Capture the cell that displays the provided text and extract its [X, Y] central coordinate. 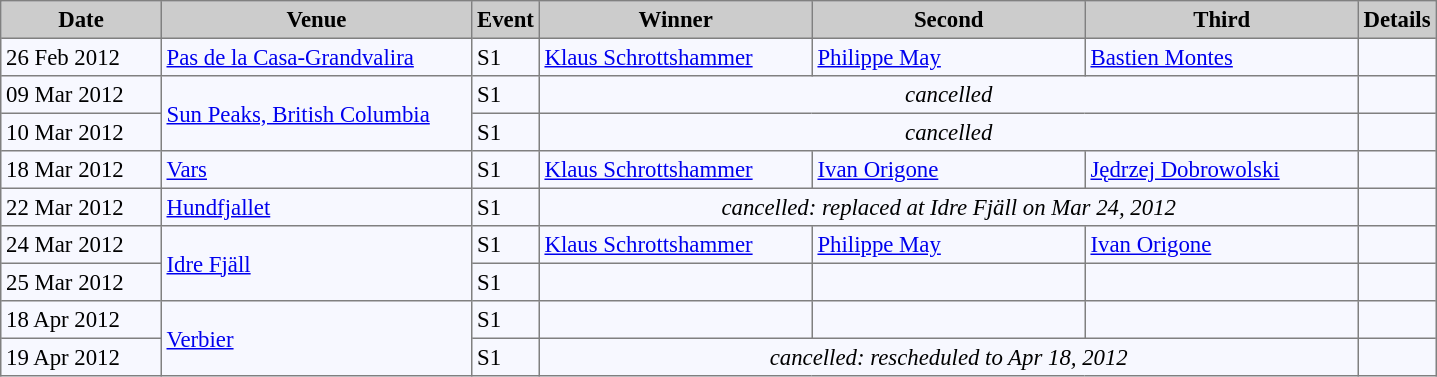
Jędrzej Dobrowolski [1222, 170]
Hundfjallet [316, 207]
cancelled: replaced at Idre Fjäll on Mar 24, 2012 [948, 207]
19 Apr 2012 [81, 357]
Event [506, 20]
18 Apr 2012 [81, 320]
Idre Fjäll [316, 264]
Details [1397, 20]
25 Mar 2012 [81, 282]
Sun Peaks, British Columbia [316, 114]
Date [81, 20]
24 Mar 2012 [81, 245]
22 Mar 2012 [81, 207]
Winner [676, 20]
Bastien Montes [1222, 57]
09 Mar 2012 [81, 95]
Pas de la Casa-Grandvalira [316, 57]
Vars [316, 170]
Verbier [316, 338]
Venue [316, 20]
Third [1222, 20]
Second [948, 20]
cancelled: rescheduled to Apr 18, 2012 [948, 357]
18 Mar 2012 [81, 170]
10 Mar 2012 [81, 132]
26 Feb 2012 [81, 57]
